From the cell containing the given text, extract its center point as (x, y) coordinate. 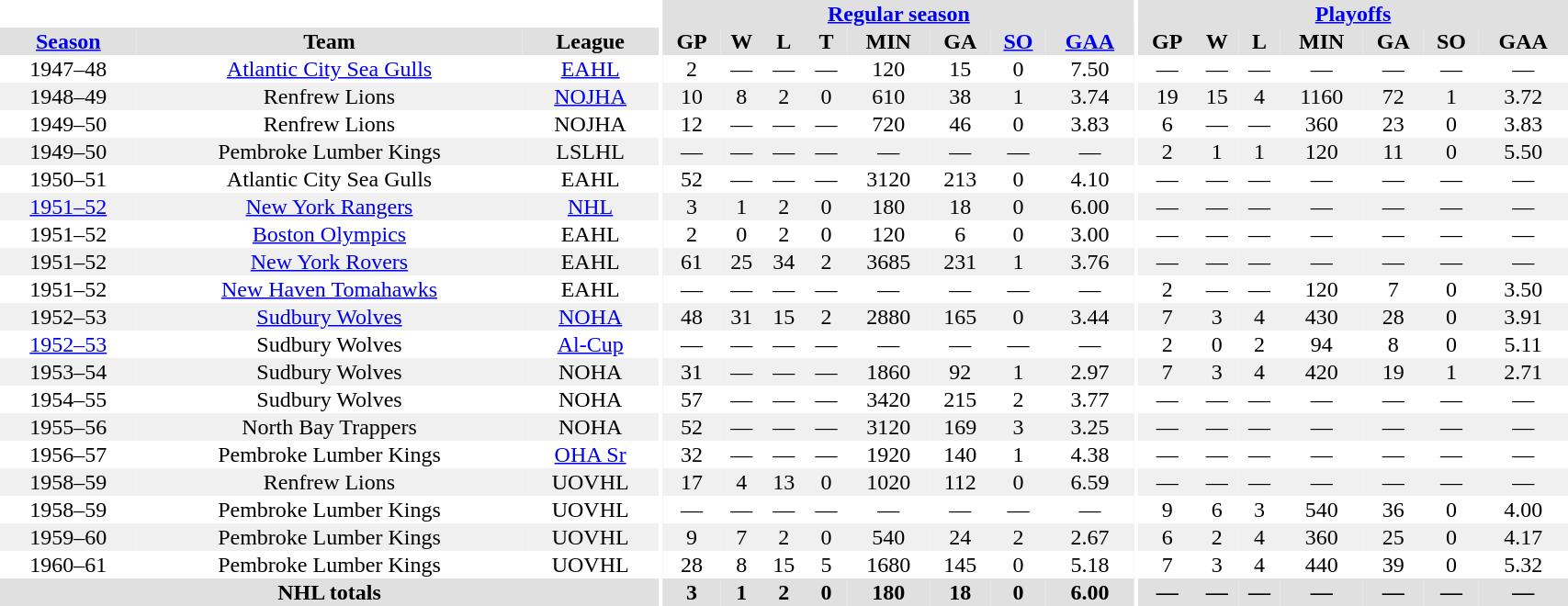
New Haven Tomahawks (330, 289)
145 (961, 565)
17 (692, 482)
New York Rangers (330, 207)
4.00 (1523, 510)
Al-Cup (590, 344)
1954–55 (68, 399)
32 (692, 454)
48 (692, 317)
231 (961, 262)
3.76 (1089, 262)
94 (1321, 344)
1920 (887, 454)
38 (961, 96)
5.11 (1523, 344)
72 (1393, 96)
1860 (887, 372)
4.17 (1523, 537)
420 (1321, 372)
OHA Sr (590, 454)
140 (961, 454)
2.71 (1523, 372)
T (826, 41)
1160 (1321, 96)
3.72 (1523, 96)
NHL (590, 207)
169 (961, 427)
3.50 (1523, 289)
1959–60 (68, 537)
11 (1393, 151)
10 (692, 96)
3.25 (1089, 427)
Team (330, 41)
4.10 (1089, 179)
1953–54 (68, 372)
1020 (887, 482)
23 (1393, 124)
5 (826, 565)
36 (1393, 510)
7.50 (1089, 69)
5.32 (1523, 565)
165 (961, 317)
3420 (887, 399)
430 (1321, 317)
4.38 (1089, 454)
112 (961, 482)
13 (784, 482)
Playoffs (1354, 14)
1947–48 (68, 69)
1955–56 (68, 427)
34 (784, 262)
57 (692, 399)
3.77 (1089, 399)
Boston Olympics (330, 234)
1956–57 (68, 454)
Season (68, 41)
5.18 (1089, 565)
3.74 (1089, 96)
2.97 (1089, 372)
1948–49 (68, 96)
1960–61 (68, 565)
North Bay Trappers (330, 427)
3685 (887, 262)
3.44 (1089, 317)
213 (961, 179)
39 (1393, 565)
2.67 (1089, 537)
610 (887, 96)
1680 (887, 565)
5.50 (1523, 151)
League (590, 41)
LSLHL (590, 151)
215 (961, 399)
92 (961, 372)
3.00 (1089, 234)
6.59 (1089, 482)
720 (887, 124)
61 (692, 262)
3.91 (1523, 317)
New York Rovers (330, 262)
NHL totals (329, 592)
440 (1321, 565)
Regular season (898, 14)
2880 (887, 317)
12 (692, 124)
24 (961, 537)
1950–51 (68, 179)
46 (961, 124)
